Scan for the cell matching the given text and deliver its [x, y] coordinate at center. 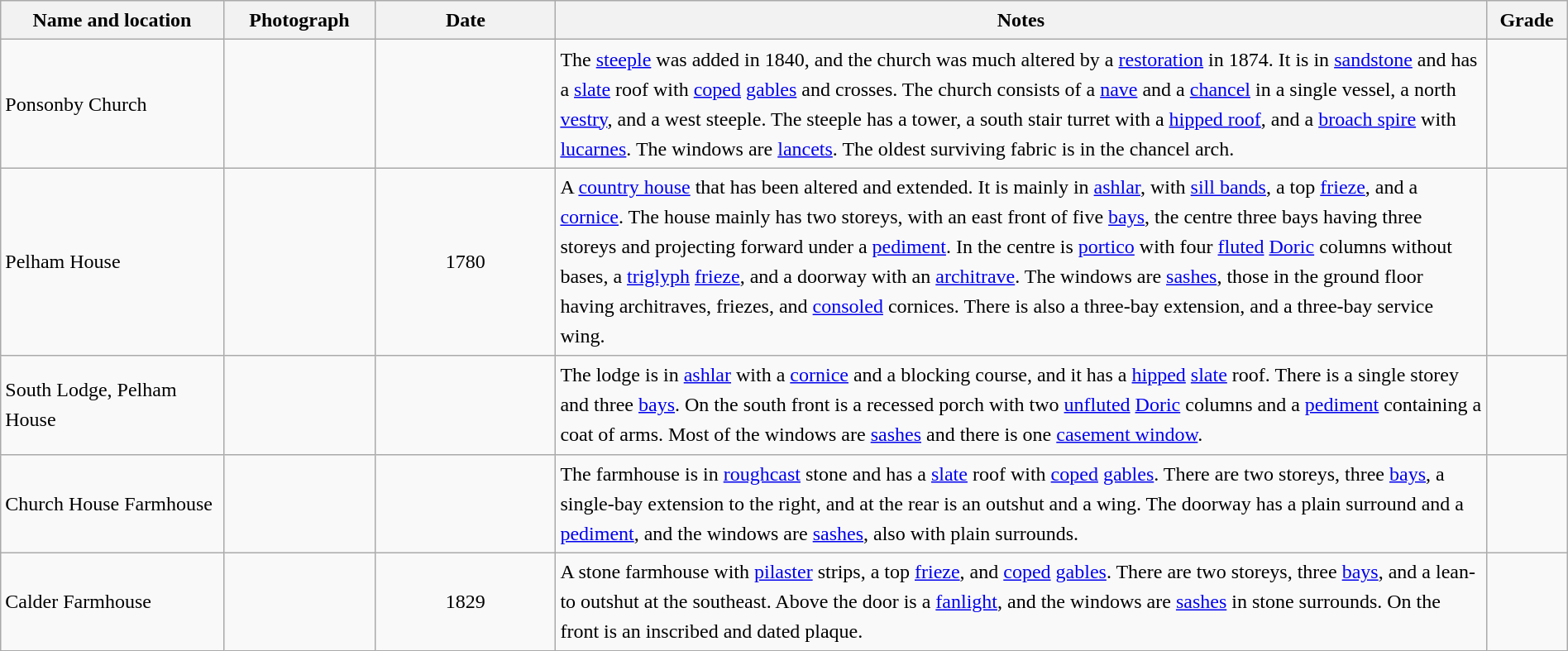
1780 [466, 261]
Date [466, 20]
Grade [1527, 20]
Photograph [299, 20]
South Lodge, Pelham House [112, 405]
Notes [1021, 20]
Name and location [112, 20]
Church House Farmhouse [112, 503]
1829 [466, 602]
Calder Farmhouse [112, 602]
Ponsonby Church [112, 104]
Pelham House [112, 261]
